Pinpoint the cell where the given text exists, returning its (X, Y) midpoint coordinate. 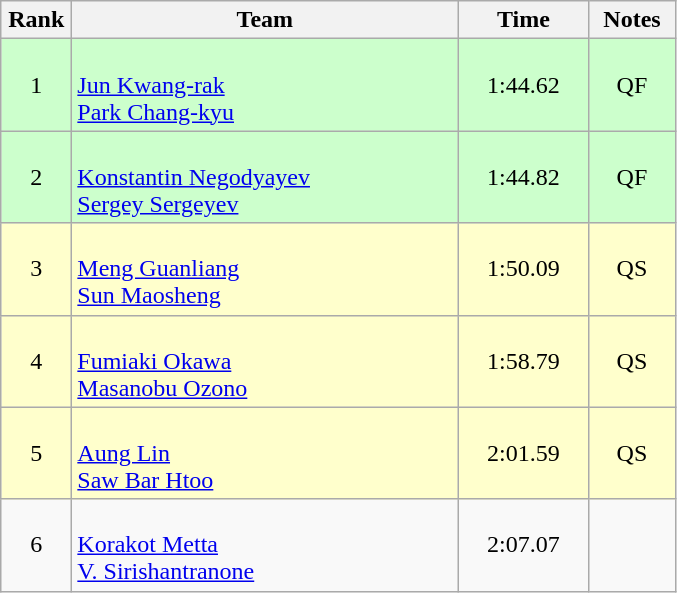
2:01.59 (524, 453)
Team (265, 20)
Aung LinSaw Bar Htoo (265, 453)
2 (36, 177)
Meng GuanliangSun Maosheng (265, 269)
1:58.79 (524, 361)
Rank (36, 20)
Jun Kwang-rakPark Chang-kyu (265, 85)
Fumiaki OkawaMasanobu Ozono (265, 361)
Konstantin NegodyayevSergey Sergeyev (265, 177)
1:44.62 (524, 85)
2:07.07 (524, 545)
1:44.82 (524, 177)
3 (36, 269)
Notes (632, 20)
1:50.09 (524, 269)
6 (36, 545)
5 (36, 453)
4 (36, 361)
Korakot MettaV. Sirishantranone (265, 545)
1 (36, 85)
Time (524, 20)
